Identify which cell holds the provided text, then report its [x, y] central coordinate. 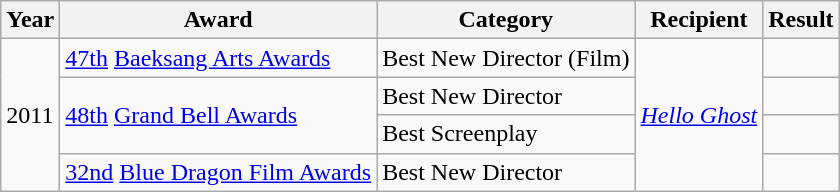
32nd Blue Dragon Film Awards [218, 172]
Year [30, 20]
47th Baeksang Arts Awards [218, 58]
Category [506, 20]
2011 [30, 115]
Best New Director (Film) [506, 58]
Award [218, 20]
Result [801, 20]
Hello Ghost [699, 115]
Best Screenplay [506, 134]
48th Grand Bell Awards [218, 115]
Recipient [699, 20]
